Locate the cell with the specified text and output its (x, y) center coordinate. 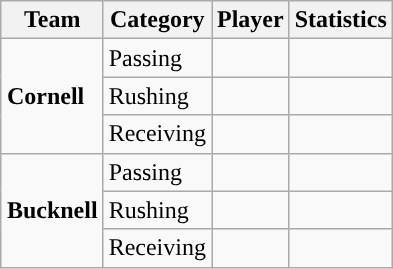
Bucknell (52, 210)
Category (157, 20)
Player (251, 20)
Cornell (52, 96)
Team (52, 20)
Statistics (340, 20)
